Return the (x, y) coordinate for the center point of the cell that contains the specified text.  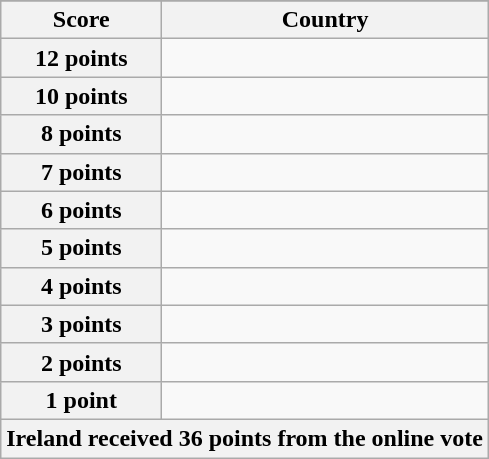
6 points (82, 210)
8 points (82, 134)
1 point (82, 400)
7 points (82, 172)
4 points (82, 286)
12 points (82, 58)
Country (326, 20)
5 points (82, 248)
2 points (82, 362)
Ireland received 36 points from the online vote (245, 438)
3 points (82, 324)
Score (82, 20)
10 points (82, 96)
